From the cell containing the given text, extract its center point as [X, Y] coordinate. 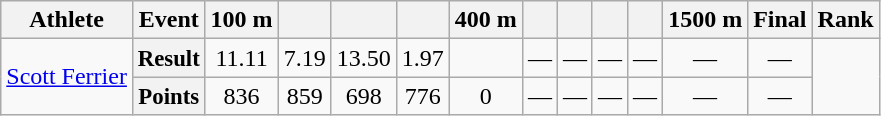
13.50 [364, 58]
11.11 [242, 58]
698 [364, 96]
Rank [846, 20]
Scott Ferrier [67, 77]
836 [242, 96]
0 [486, 96]
Final [780, 20]
1.97 [422, 58]
Points [168, 96]
7.19 [304, 58]
776 [422, 96]
Event [168, 20]
1500 m [706, 20]
Result [168, 58]
400 m [486, 20]
859 [304, 96]
100 m [242, 20]
Athlete [67, 20]
